Provide the (x, y) coordinate of the cell's center where the given text is located.  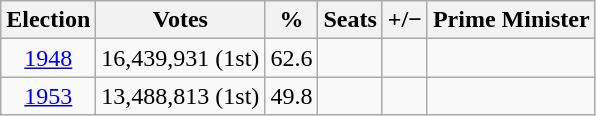
Prime Minister (511, 20)
1948 (48, 58)
% (292, 20)
1953 (48, 96)
16,439,931 (1st) (180, 58)
Seats (350, 20)
13,488,813 (1st) (180, 96)
Election (48, 20)
62.6 (292, 58)
+/− (404, 20)
49.8 (292, 96)
Votes (180, 20)
